Extract the (x, y) coordinate from the center of the cell holding the provided text.  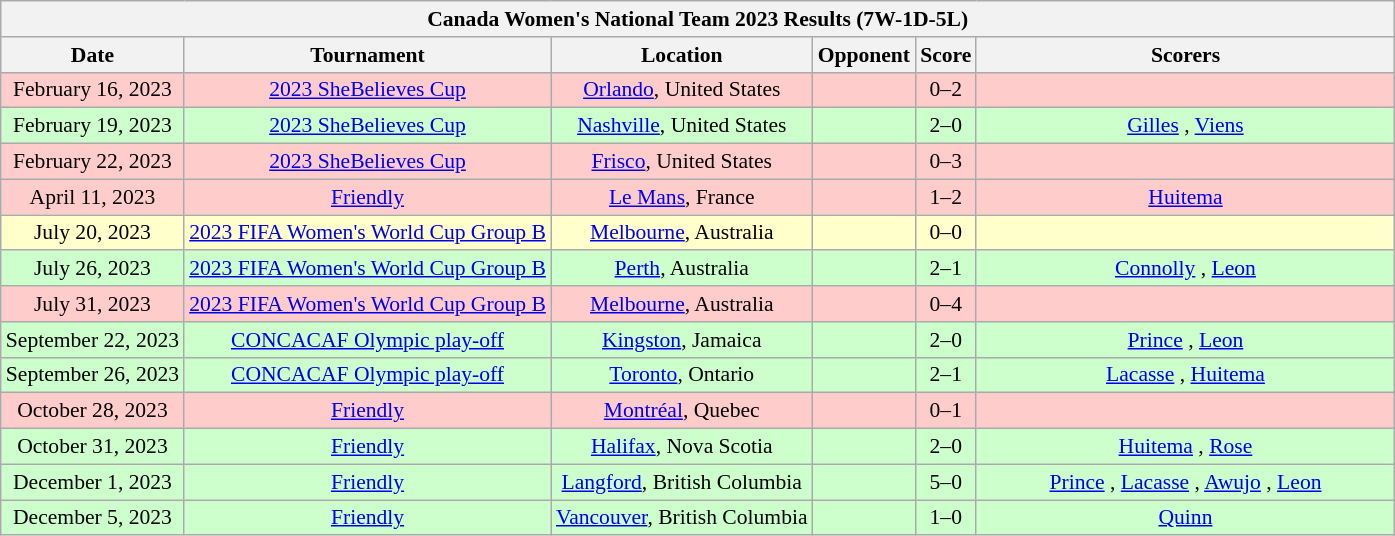
Opponent (864, 55)
Kingston, Jamaica (682, 340)
September 22, 2023 (92, 340)
Gilles , Viens (1185, 126)
December 1, 2023 (92, 482)
Langford, British Columbia (682, 482)
Score (946, 55)
Halifax, Nova Scotia (682, 447)
July 26, 2023 (92, 269)
October 28, 2023 (92, 411)
April 11, 2023 (92, 197)
5–0 (946, 482)
Toronto, Ontario (682, 375)
Orlando, United States (682, 90)
Tournament (368, 55)
0–4 (946, 304)
Le Mans, France (682, 197)
0–3 (946, 162)
Huitema , Rose (1185, 447)
Frisco, United States (682, 162)
Date (92, 55)
Huitema (1185, 197)
Connolly , Leon (1185, 269)
0–0 (946, 233)
July 31, 2023 (92, 304)
Lacasse , Huitema (1185, 375)
0–2 (946, 90)
July 20, 2023 (92, 233)
Prince , Lacasse , Awujo , Leon (1185, 482)
Scorers (1185, 55)
1–0 (946, 518)
1–2 (946, 197)
Canada Women's National Team 2023 Results (7W-1D-5L) (698, 19)
February 16, 2023 (92, 90)
February 22, 2023 (92, 162)
0–1 (946, 411)
Location (682, 55)
Montréal, Quebec (682, 411)
Perth, Australia (682, 269)
Nashville, United States (682, 126)
Vancouver, British Columbia (682, 518)
September 26, 2023 (92, 375)
Quinn (1185, 518)
February 19, 2023 (92, 126)
Prince , Leon (1185, 340)
October 31, 2023 (92, 447)
December 5, 2023 (92, 518)
